Pinpoint the cell where the given text exists, returning its (X, Y) midpoint coordinate. 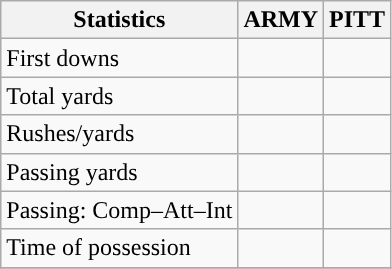
Passing: Comp–Att–Int (120, 210)
Statistics (120, 20)
PITT (358, 20)
Time of possession (120, 248)
Passing yards (120, 172)
ARMY (281, 20)
Total yards (120, 96)
First downs (120, 58)
Rushes/yards (120, 134)
